Extract the [X, Y] coordinate from the center of the cell holding the provided text.  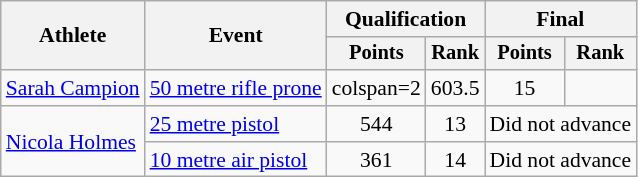
603.5 [456, 88]
15 [524, 88]
Qualification [406, 19]
544 [376, 124]
Did not advance [560, 124]
25 metre pistol [236, 124]
Final [560, 19]
Sarah Campion [73, 88]
13 [456, 124]
Nicola Holmes [73, 142]
colspan=2 [376, 88]
Athlete [73, 36]
50 metre rifle prone [236, 88]
Event [236, 36]
